Locate the cell with the specified text and output its [x, y] center coordinate. 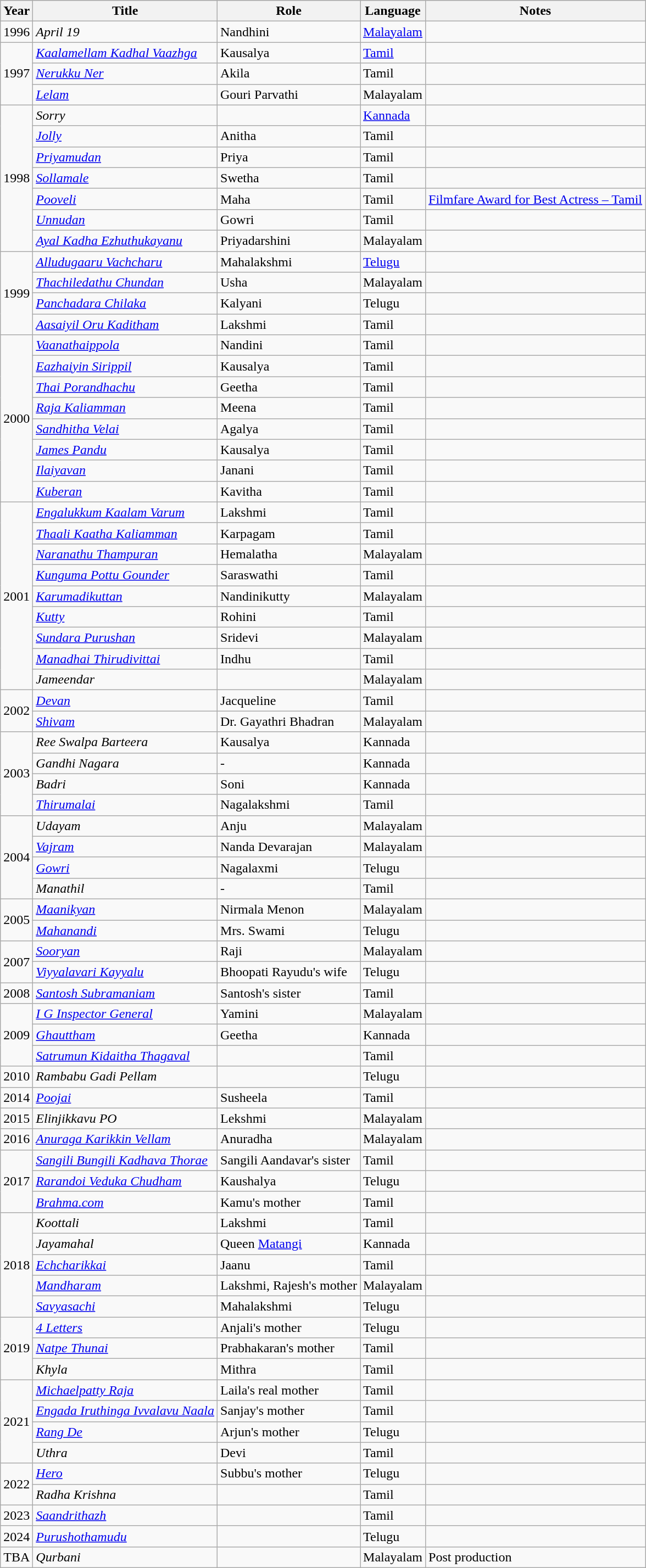
Nanda Devarajan [289, 847]
1996 [16, 32]
Rang De [125, 1432]
2005 [16, 920]
Lakshmi, Rajesh's mother [289, 1286]
Natpe Thunai [125, 1348]
Karpagam [289, 533]
Sandhitha Velai [125, 429]
Rambabu Gadi Pellam [125, 1077]
Kalyani [289, 304]
Post production [536, 1557]
Janani [289, 471]
Language [393, 11]
Subbu's mother [289, 1474]
Saraswathi [289, 575]
Brahma.com [125, 1202]
Mandharam [125, 1286]
Gouri Parvathi [289, 94]
Swetha [289, 178]
Alludugaaru Vachcharu [125, 262]
2023 [16, 1515]
Ree Swalpa Barteera [125, 742]
Nandhini [289, 32]
Thirumalai [125, 805]
Aasaiyil Oru Kaditham [125, 324]
TBA [16, 1557]
Sollamale [125, 178]
2021 [16, 1421]
Hemalatha [289, 554]
Poojai [125, 1097]
Elinjikkavu PO [125, 1118]
4 Letters [125, 1328]
Nagalaxmi [289, 867]
Kaalamellam Kadhal Vaazhga [125, 53]
2000 [16, 418]
Priya [289, 157]
Laila's real mother [289, 1390]
Uthra [125, 1453]
Arjun's mother [289, 1432]
Rohini [289, 617]
April 19 [125, 32]
Nerukku Ner [125, 74]
Bhoopati Rayudu's wife [289, 972]
Ilaiyavan [125, 471]
Hero [125, 1474]
Mrs. Swami [289, 931]
Rarandoi Veduka Chudham [125, 1181]
Agalya [289, 429]
Kutty [125, 617]
Ayal Kadha Ezhuthukayanu [125, 240]
Role [289, 11]
2010 [16, 1077]
Koottali [125, 1223]
2003 [16, 774]
2019 [16, 1348]
Mahanandi [125, 931]
2002 [16, 711]
2016 [16, 1139]
Shivam [125, 721]
Santosh Subramaniam [125, 993]
Nirmala Menon [289, 909]
Udayam [125, 826]
Jayamahal [125, 1244]
2008 [16, 993]
Kavitha [289, 491]
Ghauttham [125, 1035]
2022 [16, 1484]
Maha [289, 199]
Eazhaiyin Sirippil [125, 366]
Thachiledathu Chundan [125, 283]
1997 [16, 74]
Filmfare Award for Best Actress – Tamil [536, 199]
2009 [16, 1035]
Sundara Purushan [125, 638]
Vajram [125, 847]
Sorry [125, 115]
Badri [125, 784]
Prabhakaran's mother [289, 1348]
Jameendar [125, 680]
Maanikyan [125, 909]
Echcharikkai [125, 1264]
Manathil [125, 888]
Engada Iruthinga Ivvalavu Naala [125, 1411]
Kuberan [125, 491]
Panchadara Chilaka [125, 304]
Raji [289, 951]
Akila [289, 74]
Priyadarshini [289, 240]
Yamini [289, 1014]
2018 [16, 1264]
2004 [16, 857]
Sooryan [125, 951]
Khyla [125, 1369]
Sangili Bungili Kadhava Thorae [125, 1160]
Soni [289, 784]
Susheela [289, 1097]
Unnudan [125, 220]
James Pandu [125, 450]
Gandhi Nagara [125, 763]
Santosh's sister [289, 993]
2024 [16, 1536]
Jolly [125, 136]
2001 [16, 596]
I G Inspector General [125, 1014]
2015 [16, 1118]
2007 [16, 962]
Qurbani [125, 1557]
Priyamudan [125, 157]
Michaelpatty Raja [125, 1390]
Satrumun Kidaitha Thagaval [125, 1056]
2017 [16, 1181]
Meena [289, 408]
Year [16, 11]
1998 [16, 178]
Kunguma Pottu Gounder [125, 575]
Savyasachi [125, 1307]
Usha [289, 283]
Sanjay's mother [289, 1411]
Anju [289, 826]
Purushothamudu [125, 1536]
Nandini [289, 345]
Anuradha [289, 1139]
Jacqueline [289, 701]
Vaanathaippola [125, 345]
Mithra [289, 1369]
Karumadikuttan [125, 596]
Thai Porandhachu [125, 387]
Thaali Kaatha Kaliamman [125, 533]
Viyyalavari Kayyalu [125, 972]
Engalukkum Kaalam Varum [125, 512]
2014 [16, 1097]
Anitha [289, 136]
1999 [16, 293]
Anjali's mother [289, 1328]
Sangili Aandavar's sister [289, 1160]
Radha Krishna [125, 1494]
Notes [536, 11]
Pooveli [125, 199]
Dr. Gayathri Bhadran [289, 721]
Kaushalya [289, 1181]
Anuraga Karikkin Vellam [125, 1139]
Raja Kaliamman [125, 408]
Naranathu Thampuran [125, 554]
Lekshmi [289, 1118]
Nandinikutty [289, 596]
Kamu's mother [289, 1202]
Jaanu [289, 1264]
Queen Matangi [289, 1244]
Sridevi [289, 638]
Indhu [289, 659]
Devi [289, 1453]
Devan [125, 701]
Nagalakshmi [289, 805]
Manadhai Thirudivittai [125, 659]
Title [125, 11]
Saandrithazh [125, 1515]
Lelam [125, 94]
